Determine the [X, Y] coordinate at the center of the cell enclosing the given text.  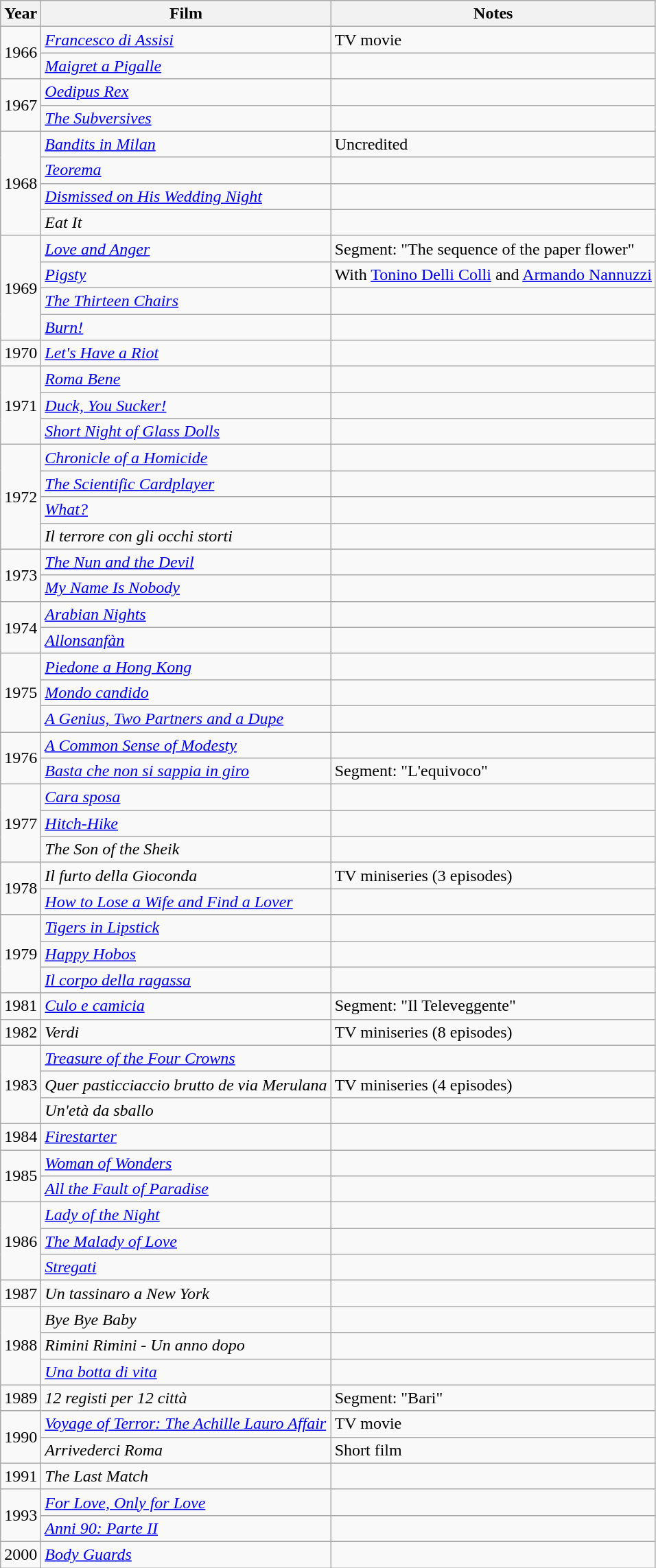
The Son of the Sheik [186, 850]
Bandits in Milan [186, 144]
Firestarter [186, 1136]
The Malady of Love [186, 1241]
A Common Sense of Modesty [186, 745]
Cara sposa [186, 797]
Il furto della Gioconda [186, 876]
Short Night of Glass Dolls [186, 432]
Un'età da sballo [186, 1110]
Voyage of Terror: The Achille Lauro Affair [186, 1424]
Year [21, 14]
1974 [21, 627]
TV miniseries (4 episodes) [493, 1084]
Segment: "Il Televeggente" [493, 1006]
The Scientific Cardplayer [186, 484]
Segment: "Bari" [493, 1398]
Duck, You Sucker! [186, 406]
1971 [21, 406]
My Name Is Nobody [186, 588]
Basta che non si sappia in giro [186, 771]
Un tassinaro a New York [186, 1294]
1972 [21, 497]
1970 [21, 353]
Eat It [186, 222]
Allonsanfàn [186, 640]
Il corpo della ragassa [186, 980]
Film [186, 14]
Tigers in Lipstick [186, 928]
Culo e camicia [186, 1006]
1983 [21, 1084]
What? [186, 510]
Teorema [186, 170]
The Subversives [186, 118]
1981 [21, 1006]
1969 [21, 288]
The Thirteen Chairs [186, 301]
Chronicle of a Homicide [186, 458]
Notes [493, 14]
Lady of the Night [186, 1215]
Dismissed on His Wedding Night [186, 196]
1982 [21, 1032]
TV miniseries (8 episodes) [493, 1032]
Segment: "The sequence of the paper flower" [493, 248]
Verdi [186, 1032]
Piedone a Hong Kong [186, 666]
Body Guards [186, 1554]
For Love, Only for Love [186, 1502]
Anni 90: Parte II [186, 1528]
1976 [21, 758]
Stregati [186, 1267]
1973 [21, 575]
1991 [21, 1476]
Rimini Rimini - Un anno dopo [186, 1346]
The Last Match [186, 1476]
Burn! [186, 327]
Una botta di vita [186, 1372]
1966 [21, 53]
1968 [21, 183]
Oedipus Rex [186, 92]
Let's Have a Riot [186, 353]
1990 [21, 1437]
1989 [21, 1398]
Bye Bye Baby [186, 1320]
The Nun and the Devil [186, 562]
Woman of Wonders [186, 1163]
1977 [21, 823]
1993 [21, 1515]
1975 [21, 692]
1988 [21, 1346]
1985 [21, 1176]
Treasure of the Four Crowns [186, 1058]
1987 [21, 1294]
Francesco di Assisi [186, 40]
Short film [493, 1450]
Hitch-Hike [186, 823]
Uncredited [493, 144]
A Genius, Two Partners and a Dupe [186, 718]
Il terrore con gli occhi storti [186, 536]
1984 [21, 1136]
1986 [21, 1241]
Roma Bene [186, 379]
12 registi per 12 città [186, 1398]
1979 [21, 954]
Love and Anger [186, 248]
Maigret a Pigalle [186, 66]
How to Lose a Wife and Find a Lover [186, 902]
Segment: "L'equivoco" [493, 771]
1967 [21, 105]
TV miniseries (3 episodes) [493, 876]
Pigsty [186, 274]
1978 [21, 889]
Mondo candido [186, 692]
Arrivederci Roma [186, 1450]
Arabian Nights [186, 614]
Quer pasticciaccio brutto de via Merulana [186, 1084]
2000 [21, 1554]
All the Fault of Paradise [186, 1189]
Happy Hobos [186, 954]
With Tonino Delli Colli and Armando Nannuzzi [493, 274]
